Output the (x, y) coordinate of the center of the cell containing the given text.  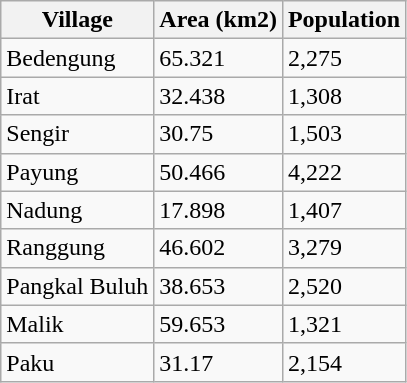
30.75 (218, 134)
46.602 (218, 248)
Village (78, 20)
1,321 (344, 324)
17.898 (218, 210)
Ranggung (78, 248)
4,222 (344, 172)
Paku (78, 362)
2,520 (344, 286)
2,154 (344, 362)
59.653 (218, 324)
1,407 (344, 210)
Payung (78, 172)
38.653 (218, 286)
Bedengung (78, 58)
32.438 (218, 96)
31.17 (218, 362)
Pangkal Buluh (78, 286)
Irat (78, 96)
2,275 (344, 58)
Malik (78, 324)
50.466 (218, 172)
65.321 (218, 58)
Population (344, 20)
Sengir (78, 134)
3,279 (344, 248)
Nadung (78, 210)
1,308 (344, 96)
Area (km2) (218, 20)
1,503 (344, 134)
